Return the (X, Y) coordinate for the center point of the cell that contains the specified text.  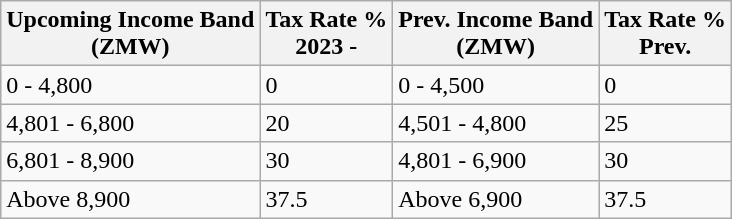
25 (666, 123)
Tax Rate %2023 - (326, 34)
4,501 - 4,800 (496, 123)
Prev. Income Band(ZMW) (496, 34)
20 (326, 123)
0 - 4,800 (130, 85)
4,801 - 6,800 (130, 123)
Above 6,900 (496, 199)
6,801 - 8,900 (130, 161)
4,801 - 6,900 (496, 161)
Upcoming Income Band(ZMW) (130, 34)
0 - 4,500 (496, 85)
Tax Rate %Prev. (666, 34)
Above 8,900 (130, 199)
